Locate the cell with the specified text and output its (x, y) center coordinate. 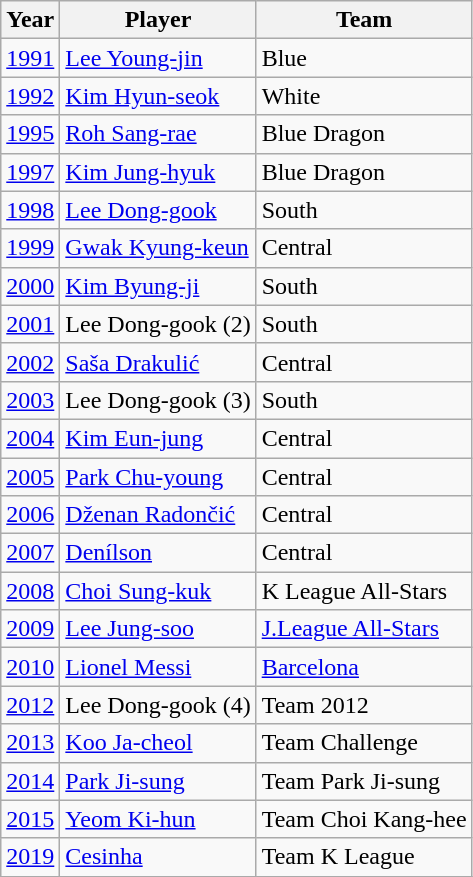
2019 (30, 857)
2004 (30, 438)
Denílson (158, 553)
Koo Ja-cheol (158, 743)
Lee Young-jin (158, 58)
Gwak Kyung-keun (158, 248)
Lee Dong-gook (158, 210)
Dženan Radončić (158, 515)
1992 (30, 96)
Barcelona (364, 667)
2002 (30, 362)
Roh Sang-rae (158, 134)
Cesinha (158, 857)
2001 (30, 324)
2015 (30, 819)
2003 (30, 400)
Year (30, 20)
Player (158, 20)
2005 (30, 477)
Park Ji-sung (158, 781)
2008 (30, 591)
1998 (30, 210)
Kim Jung-hyuk (158, 172)
2014 (30, 781)
2007 (30, 553)
1991 (30, 58)
Team Challenge (364, 743)
Kim Eun-jung (158, 438)
2000 (30, 286)
1995 (30, 134)
Team 2012 (364, 705)
2012 (30, 705)
2010 (30, 667)
Lee Dong-gook (3) (158, 400)
Blue (364, 58)
Choi Sung-kuk (158, 591)
1997 (30, 172)
J.League All-Stars (364, 629)
Lionel Messi (158, 667)
Team K League (364, 857)
1999 (30, 248)
Saša Drakulić (158, 362)
2006 (30, 515)
Lee Dong-gook (2) (158, 324)
Lee Jung-soo (158, 629)
2009 (30, 629)
Lee Dong-gook (4) (158, 705)
Kim Hyun-seok (158, 96)
White (364, 96)
Team (364, 20)
Team Choi Kang-hee (364, 819)
Team Park Ji-sung (364, 781)
Park Chu-young (158, 477)
Kim Byung-ji (158, 286)
Yeom Ki-hun (158, 819)
2013 (30, 743)
K League All-Stars (364, 591)
